Identify which cell holds the provided text, then report its [X, Y] central coordinate. 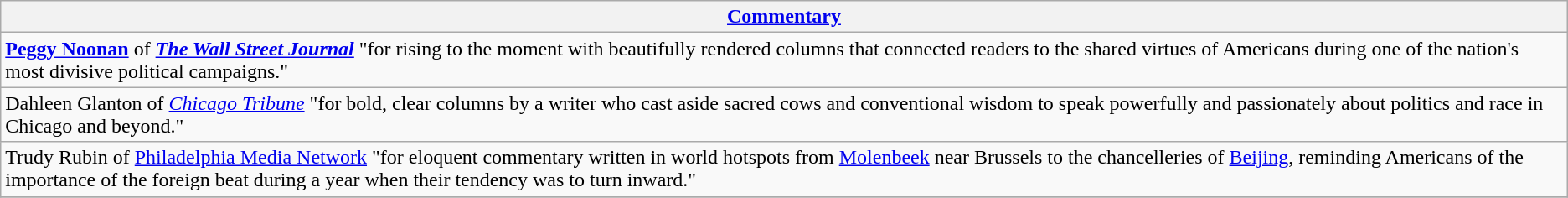
Commentary [784, 17]
